Extract the (X, Y) coordinate from the center of the cell holding the provided text.  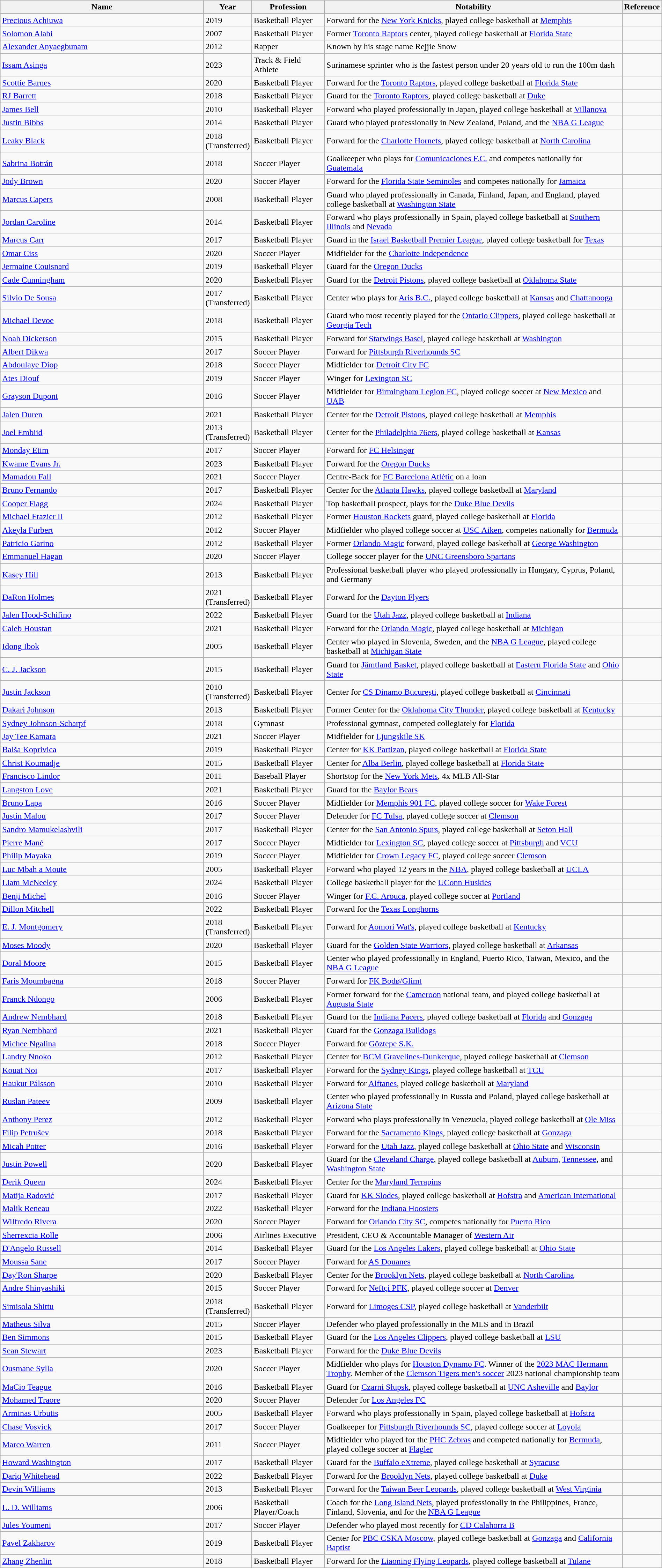
Pierre Mané (102, 843)
Midfielder for the Charlotte Independence (473, 253)
Scottie Barnes (102, 83)
Professional gymnast, competed collegiately for Florida (473, 723)
Center who played in Slovenia, Sweden, and the NBA G League, played college basketball at Michigan State (473, 646)
Center who played professionally in England, Puerto Rico, Taiwan, Mexico, and the NBA G League (473, 963)
Benji Michel (102, 896)
Forward for Orlando City SC, competes nationally for Puerto Rico (473, 1222)
Guard who played professionally in Canada, Finland, Japan, and England, played college basketball at Washington State (473, 199)
Jody Brown (102, 181)
DaRon Holmes (102, 597)
Forward for Alftanes, played college basketball at Maryland (473, 1083)
Ates Diouf (102, 378)
Center for KK Partizan, played college basketball at Florida State (473, 750)
Guard for the Toronto Raptors, played college basketball at Duke (473, 96)
Noah Dickerson (102, 338)
Forward for the Brooklyn Nets, played college basketball at Duke (473, 1476)
Forward for the Sydney Kings, played college basketball at TCU (473, 1070)
Moses Moody (102, 945)
Forward for Pittsburgh Riverhounds SC (473, 352)
Michael Frazier II (102, 517)
Guard for the Los Angeles Lakers, played college basketball at Ohio State (473, 1248)
Forward for Starwings Basel, played college basketball at Washington (473, 338)
Devin Williams (102, 1489)
Francisco Lindor (102, 776)
Center for CS Dinamo București, played college basketball at Cincinnati (473, 692)
Pavel Zakharov (102, 1543)
D'Angelo Russell (102, 1248)
Forward who plays professionally in Venezuela, played college basketball at Ole Miss (473, 1119)
Professional basketball player who played professionally in Hungary, Cyprus, Poland, and Germany (473, 574)
2013 (Transferred) (228, 432)
Balša Koprivica (102, 750)
Guard for the Cleveland Charge, played college basketball at Auburn, Tennessee, and Washington State (473, 1164)
Guard who played professionally in New Zealand, Poland, and the NBA G League (473, 122)
Omar Ciss (102, 253)
Chase Vosvick (102, 1427)
Forward for Aomori Wat's, played college basketball at Kentucky (473, 927)
Haukur Pálsson (102, 1083)
Joel Embiid (102, 432)
Center who played professionally in Russia and Poland, played college basketball at Arizona State (473, 1101)
Former forward for the Cameroon national team, and played college basketball at Augusta State (473, 999)
2008 (228, 199)
Midfielder for Lexington SC, played college soccer at Pittsburgh and VCU (473, 843)
Forward who plays professionally in Spain, played college basketball at Hofstra (473, 1413)
Kouat Noi (102, 1070)
Defender who played professionally in the MLS and in Brazil (473, 1324)
Guard for the Baylor Bears (473, 790)
Forward for the Utah Jazz, played college basketball at Ohio State and Wisconsin (473, 1146)
Wilfredo Rivera (102, 1222)
Reference (642, 7)
College basketball player for the UConn Huskies (473, 882)
Forward for the Taiwan Beer Leopards, played college basketball at West Virginia (473, 1489)
Dillon Mitchell (102, 909)
Guard for the Los Angeles Clippers, played college basketball at LSU (473, 1337)
Kwame Evans Jr. (102, 464)
Shortstop for the New York Mets, 4x MLB All-Star (473, 776)
Forward for Neftçi PFK, played college soccer at Denver (473, 1288)
Midfielder who played college soccer at USC Aiken, competes nationally for Bermuda (473, 530)
Guard who most recently played for the Ontario Clippers, played college basketball at Georgia Tech (473, 320)
Grayson Dupont (102, 396)
Center for Alba Berlin, played college basketball at Florida State (473, 763)
Simisola Shittu (102, 1306)
Micah Potter (102, 1146)
Sandro Mamukelashvili (102, 829)
Defender for Los Angeles FC (473, 1400)
E. J. Montgomery (102, 927)
Sabrina Botrán (102, 163)
Christ Koumadje (102, 763)
Winger for Lexington SC (473, 378)
Ruslan Pateev (102, 1101)
Forward for the Florida State Seminoles and competes nationally for Jamaica (473, 181)
Matija Radović (102, 1195)
Forward for AS Douanes (473, 1262)
Akeyla Furbert (102, 530)
Guard for KK Slodes, played college basketball at Hofstra and American International (473, 1195)
Matheus Silva (102, 1324)
Jordan Caroline (102, 222)
Forward for the Texas Longhorns (473, 909)
Defender for FC Tulsa, played college soccer at Clemson (473, 816)
Coach for the Long Island Nets, played professionally in the Philippines, France, Finland, Slovenia, and for the NBA G League (473, 1507)
2010 (Transferred) (228, 692)
Justin Powell (102, 1164)
2021 (Transferred) (228, 597)
Cade Cunningham (102, 280)
Forward for the Sacramento Kings, played college basketball at Gonzaga (473, 1133)
Sydney Johnson-Scharpf (102, 723)
Profession (288, 7)
C. J. Jackson (102, 669)
Jalen Hood-Schifino (102, 615)
Langston Love (102, 790)
Center for the Maryland Terrapins (473, 1182)
Solomon Alabi (102, 33)
Center for PBC CSKA Moscow, played college basketball at Gonzaga and California Baptist (473, 1543)
Notability (473, 7)
Basketball Player/Coach (288, 1507)
Goalkeeper for Pittsburgh Riverhounds SC, played college soccer at Loyola (473, 1427)
Guard for Jämtland Basket, played college basketball at Eastern Florida State and Ohio State (473, 669)
Faris Moumbagna (102, 981)
Forward for the Charlotte Hornets, played college basketball at North Carolina (473, 140)
Sherrexcia Rolle (102, 1235)
Center for the Philadelphia 76ers, played college basketball at Kansas (473, 432)
Top basketball prospect, plays for the Duke Blue Devils (473, 503)
Liam McNeeley (102, 882)
Forward for the Toronto Raptors, played college basketball at Florida State (473, 83)
Forward for FK Bodø/Glimt (473, 981)
Andre Shinyashiki (102, 1288)
L. D. Williams (102, 1507)
Arminas Urbutis (102, 1413)
Bruno Fernando (102, 490)
Mohamed Traore (102, 1400)
Forward for the Liaoning Flying Leopards, played college basketball at Tulane (473, 1561)
Known by his stage name Rejjie Snow (473, 47)
Marcus Capers (102, 199)
Leaky Black (102, 140)
Doral Moore (102, 963)
Ousmane Sylla (102, 1368)
Center for the Detroit Pistons, played college basketball at Memphis (473, 414)
Gymnast (288, 723)
College soccer player for the UNC Greensboro Spartans (473, 557)
Malik Reneau (102, 1209)
Forward for the Duke Blue Devils (473, 1351)
President, CEO & Accountable Manager of Western Air (473, 1235)
Midfielder for Birmingham Legion FC, played college soccer at New Mexico and UAB (473, 396)
Dakari Johnson (102, 710)
Silvio De Sousa (102, 298)
Forward for the New York Knicks, played college basketball at Memphis (473, 20)
Guard for Czarni Słupsk, played college basketball at UNC Asheville and Baylor (473, 1387)
Name (102, 7)
Sean Stewart (102, 1351)
Luc Mbah a Moute (102, 869)
Forward who plays professionally in Spain, played college basketball at Southern Illinois and Nevada (473, 222)
Forward for Göztepe S.K. (473, 1044)
Kasey Hill (102, 574)
Guard for the Indiana Pacers, played college basketball at Florida and Gonzaga (473, 1017)
2007 (228, 33)
Baseball Player (288, 776)
Forward for the Oregon Ducks (473, 464)
Derik Queen (102, 1182)
Zhang Zhenlin (102, 1561)
Guard for the Detroit Pistons, played college basketball at Oklahoma State (473, 280)
Alexander Anyaegbunam (102, 47)
Ryan Nembhard (102, 1030)
Midfielder for Detroit City FC (473, 365)
Midfielder for Crown Legacy FC, played college soccer Clemson (473, 856)
Forward for the Dayton Flyers (473, 597)
Albert Dikwa (102, 352)
Howard Washington (102, 1463)
Former Orlando Magic forward, played college basketball at George Washington (473, 543)
Center for BCM Gravelines-Dunkerque, played college basketball at Clemson (473, 1057)
Precious Achiuwa (102, 20)
Marco Warren (102, 1444)
Justin Jackson (102, 692)
Former Houston Rockets guard, played college basketball at Florida (473, 517)
Caleb Houstan (102, 628)
Center for the Brooklyn Nets, played college basketball at North Carolina (473, 1275)
Forward for FC Helsingør (473, 450)
Guard for the Golden State Warriors, played college basketball at Arkansas (473, 945)
Guard in the Israel Basketball Premier League, played college basketball for Texas (473, 240)
Defender who played most recently for CD Calahorra B (473, 1525)
Year (228, 7)
Guard for the Buffalo eXtreme, played college basketball at Syracuse (473, 1463)
Midfielder for Ljungskile SK (473, 737)
MaCio Teague (102, 1387)
Jalen Duren (102, 414)
Ben Simmons (102, 1337)
Guard for the Gonzaga Bulldogs (473, 1030)
Monday Etim (102, 450)
Jules Youmeni (102, 1525)
Centre-Back for FC Barcelona Atlètic on a loan (473, 477)
Justin Bibbs (102, 122)
Andrew Nembhard (102, 1017)
Justin Malou (102, 816)
James Bell (102, 109)
Idong Ibok (102, 646)
2017 (Transferred) (228, 298)
Midfielder for Memphis 901 FC, played college soccer for Wake Forest (473, 803)
Rapper (288, 47)
Philip Mayaka (102, 856)
2009 (228, 1101)
Airlines Executive (288, 1235)
Emmanuel Hagan (102, 557)
Goalkeeper who plays for Comunicaciones F.C. and competes nationally for Guatemala (473, 163)
Dariq Whitehead (102, 1476)
Marcus Carr (102, 240)
Day'Ron Sharpe (102, 1275)
Jay Tee Kamara (102, 737)
Franck Ndongo (102, 999)
Guard for the Utah Jazz, played college basketball at Indiana (473, 615)
Forward for the Orlando Magic, played college basketball at Michigan (473, 628)
Landry Nnoko (102, 1057)
Forward for the Indiana Hoosiers (473, 1209)
Guard for the Oregon Ducks (473, 267)
Michael Devoe (102, 320)
Center for the Atlanta Hawks, played college basketball at Maryland (473, 490)
Michee Ngalina (102, 1044)
Bruno Lapa (102, 803)
Jermaine Couisnard (102, 267)
Winger for F.C. Arouca, played college soccer at Portland (473, 896)
Former Toronto Raptors center, played college basketball at Florida State (473, 33)
Issam Asinga (102, 65)
Midfielder who played for the PHC Zebras and competed nationally for Bermuda, played college soccer at Flagler (473, 1444)
RJ Barrett (102, 96)
Center for the San Antonio Spurs, played college basketball at Seton Hall (473, 829)
Track & Field Athlete (288, 65)
Patricio Garino (102, 543)
Cooper Flagg (102, 503)
Surinamese sprinter who is the fastest person under 20 years old to run the 100m dash (473, 65)
Forward for Limoges CSP, played college basketball at Vanderbilt (473, 1306)
Anthony Perez (102, 1119)
Forward who played professionally in Japan, played college basketball at Villanova (473, 109)
Former Center for the Oklahoma City Thunder, played college basketball at Kentucky (473, 710)
Forward who played 12 years in the NBA, played college basketball at UCLA (473, 869)
Mamadou Fall (102, 477)
Filip Petrušev (102, 1133)
Center who plays for Aris B.C., played college basketball at Kansas and Chattanooga (473, 298)
Moussa Sane (102, 1262)
Abdoulaye Diop (102, 365)
